Pinpoint the cell where the given text exists, returning its [x, y] midpoint coordinate. 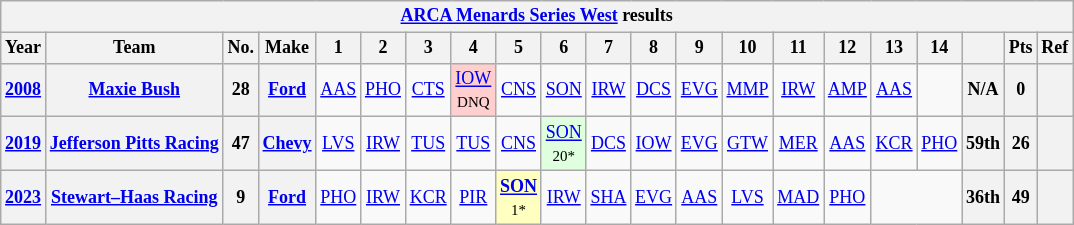
0 [1020, 90]
SON20* [564, 144]
11 [798, 48]
26 [1020, 144]
12 [848, 48]
MER [798, 144]
1 [338, 48]
59th [984, 144]
8 [654, 48]
5 [519, 48]
CTS [428, 90]
47 [240, 144]
Pts [1020, 48]
2008 [24, 90]
AMP [848, 90]
PIR [474, 197]
Make [287, 48]
3 [428, 48]
No. [240, 48]
SON [564, 90]
7 [608, 48]
4 [474, 48]
SON1* [519, 197]
10 [748, 48]
14 [940, 48]
Jefferson Pitts Racing [134, 144]
Chevy [287, 144]
36th [984, 197]
SHA [608, 197]
MMP [748, 90]
N/A [984, 90]
Maxie Bush [134, 90]
2023 [24, 197]
ARCA Menards Series West results [537, 16]
GTW [748, 144]
28 [240, 90]
MAD [798, 197]
Team [134, 48]
IOWDNQ [474, 90]
2 [384, 48]
Stewart–Haas Racing [134, 197]
Year [24, 48]
6 [564, 48]
2019 [24, 144]
13 [894, 48]
49 [1020, 197]
IOW [654, 144]
Ref [1055, 48]
